For the text-containing cell, return its midpoint in (x, y) coordinate format. 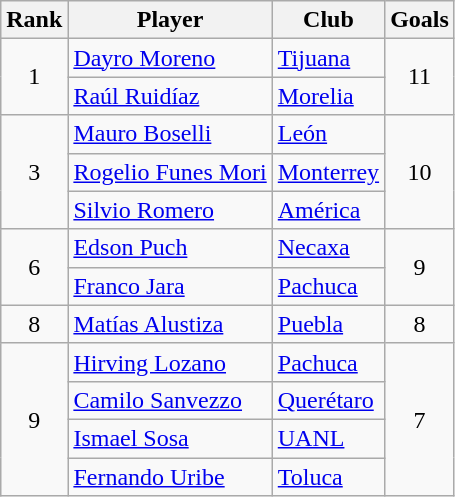
Rank (34, 20)
1 (34, 77)
Dayro Moreno (170, 58)
Monterrey (328, 172)
Camilo Sanvezzo (170, 400)
11 (420, 77)
Morelia (328, 96)
Player (170, 20)
Silvio Romero (170, 210)
Mauro Boselli (170, 134)
Necaxa (328, 248)
Goals (420, 20)
UANL (328, 438)
3 (34, 172)
Fernando Uribe (170, 477)
Raúl Ruidíaz (170, 96)
Club (328, 20)
Ismael Sosa (170, 438)
León (328, 134)
Matías Alustiza (170, 324)
7 (420, 419)
Franco Jara (170, 286)
Puebla (328, 324)
Edson Puch (170, 248)
América (328, 210)
10 (420, 172)
Querétaro (328, 400)
Hirving Lozano (170, 362)
6 (34, 267)
Toluca (328, 477)
Rogelio Funes Mori (170, 172)
Tijuana (328, 58)
